For the text-containing cell, return its midpoint in (x, y) coordinate format. 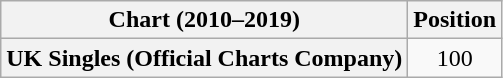
Position (455, 20)
Chart (2010–2019) (204, 20)
100 (455, 58)
UK Singles (Official Charts Company) (204, 58)
